Determine the [x, y] coordinate at the center of the cell enclosing the given text.  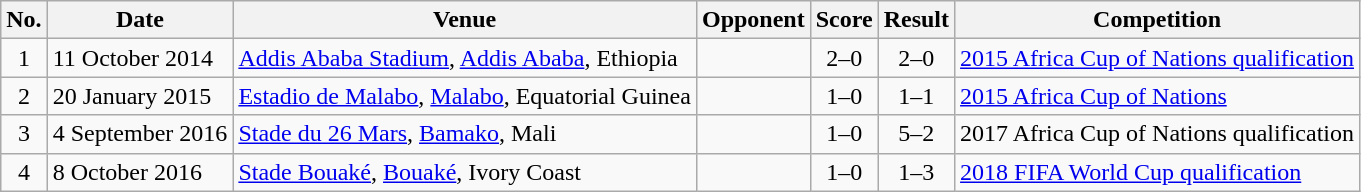
1–3 [916, 172]
2015 Africa Cup of Nations [1158, 96]
Stade Bouaké, Bouaké, Ivory Coast [465, 172]
1–1 [916, 96]
Addis Ababa Stadium, Addis Ababa, Ethiopia [465, 58]
2015 Africa Cup of Nations qualification [1158, 58]
Result [916, 20]
4 September 2016 [140, 134]
2017 Africa Cup of Nations qualification [1158, 134]
2 [24, 96]
Estadio de Malabo, Malabo, Equatorial Guinea [465, 96]
Venue [465, 20]
20 January 2015 [140, 96]
Stade du 26 Mars, Bamako, Mali [465, 134]
5–2 [916, 134]
4 [24, 172]
2018 FIFA World Cup qualification [1158, 172]
3 [24, 134]
11 October 2014 [140, 58]
1 [24, 58]
Date [140, 20]
No. [24, 20]
Competition [1158, 20]
Opponent [753, 20]
8 October 2016 [140, 172]
Score [844, 20]
